Capture the cell that displays the provided text and extract its [X, Y] central coordinate. 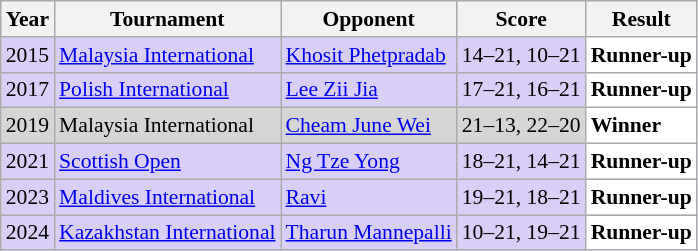
2017 [28, 90]
Year [28, 19]
19–21, 18–21 [522, 197]
Tournament [167, 19]
Ng Tze Yong [369, 162]
Tharun Mannepalli [369, 233]
14–21, 10–21 [522, 55]
Lee Zii Jia [369, 90]
Ravi [369, 197]
21–13, 22–20 [522, 126]
Cheam June Wei [369, 126]
Scottish Open [167, 162]
2024 [28, 233]
2023 [28, 197]
17–21, 16–21 [522, 90]
2015 [28, 55]
2021 [28, 162]
Result [642, 19]
Opponent [369, 19]
2019 [28, 126]
Polish International [167, 90]
10–21, 19–21 [522, 233]
Kazakhstan International [167, 233]
Score [522, 19]
Maldives International [167, 197]
18–21, 14–21 [522, 162]
Winner [642, 126]
Khosit Phetpradab [369, 55]
